Pinpoint the cell where the given text exists, returning its [X, Y] midpoint coordinate. 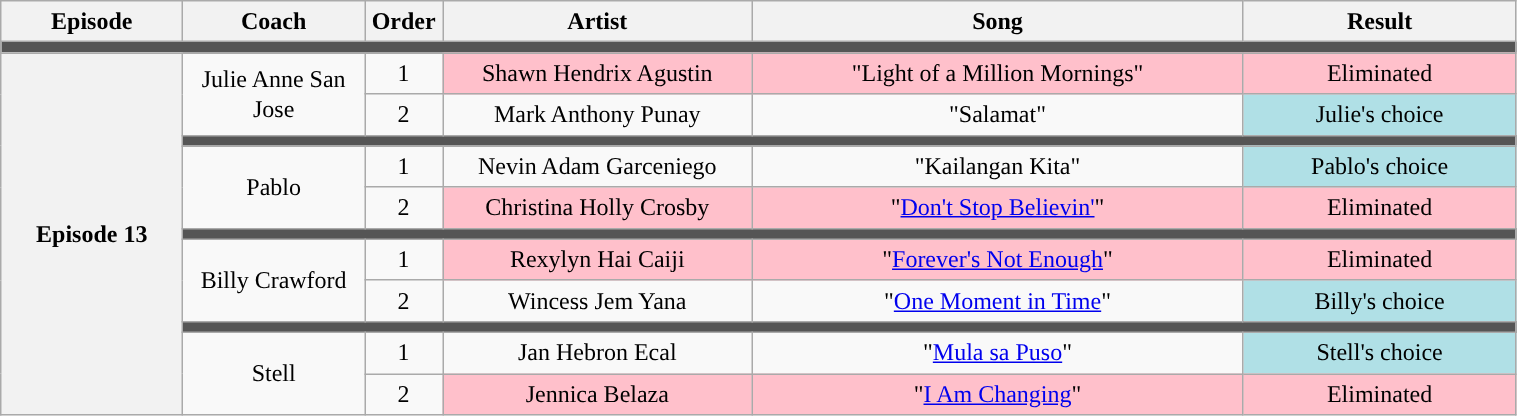
Result [1380, 22]
Mark Anthony Punay [598, 114]
Billy Crawford [274, 280]
"Salamat" [998, 114]
"Light of a Million Mornings" [998, 74]
Episode 13 [92, 234]
Jan Hebron Ecal [598, 352]
Shawn Hendrix Agustin [598, 74]
Wincess Jem Yana [598, 300]
Coach [274, 22]
Stell's choice [1380, 352]
Julie Anne San Jose [274, 94]
"I Am Changing" [998, 394]
"One Moment in Time" [998, 300]
Julie's choice [1380, 114]
Billy's choice [1380, 300]
Episode [92, 22]
Christina Holly Crosby [598, 208]
Pablo [274, 187]
"Kailangan Kita" [998, 166]
Song [998, 22]
"Mula sa Puso" [998, 352]
Pablo's choice [1380, 166]
Rexylyn Hai Caiji [598, 260]
"Don't Stop Believin'" [998, 208]
Nevin Adam Garceniego [598, 166]
Artist [598, 22]
Order [404, 22]
Stell [274, 373]
Jennica Belaza [598, 394]
"Forever's Not Enough" [998, 260]
